Pinpoint the cell where the given text exists, returning its (X, Y) midpoint coordinate. 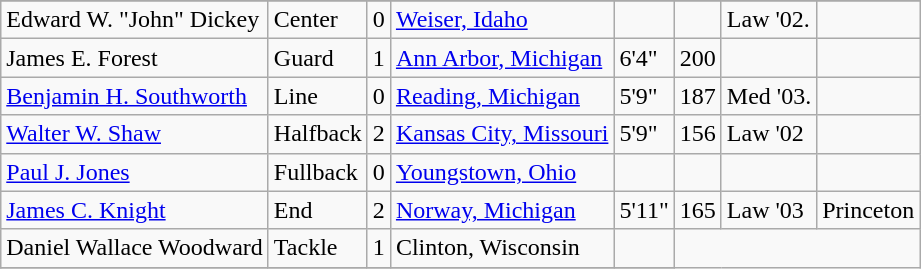
187 (698, 96)
Tackle (318, 248)
James C. Knight (135, 210)
Guard (318, 58)
Med '03. (768, 96)
Law '03 (768, 210)
156 (698, 134)
Ann Arbor, Michigan (502, 58)
Line (318, 96)
Daniel Wallace Woodward (135, 248)
Center (318, 20)
5'11" (644, 210)
Youngstown, Ohio (502, 172)
James E. Forest (135, 58)
Weiser, Idaho (502, 20)
Kansas City, Missouri (502, 134)
6'4" (644, 58)
Benjamin H. Southworth (135, 96)
Walter W. Shaw (135, 134)
200 (698, 58)
Clinton, Wisconsin (502, 248)
Reading, Michigan (502, 96)
165 (698, 210)
Princeton (868, 210)
Law '02 (768, 134)
End (318, 210)
Norway, Michigan (502, 210)
Halfback (318, 134)
Fullback (318, 172)
Edward W. "John" Dickey (135, 20)
Law '02. (768, 20)
Paul J. Jones (135, 172)
